Scan for the cell matching the given text and deliver its (X, Y) coordinate at center. 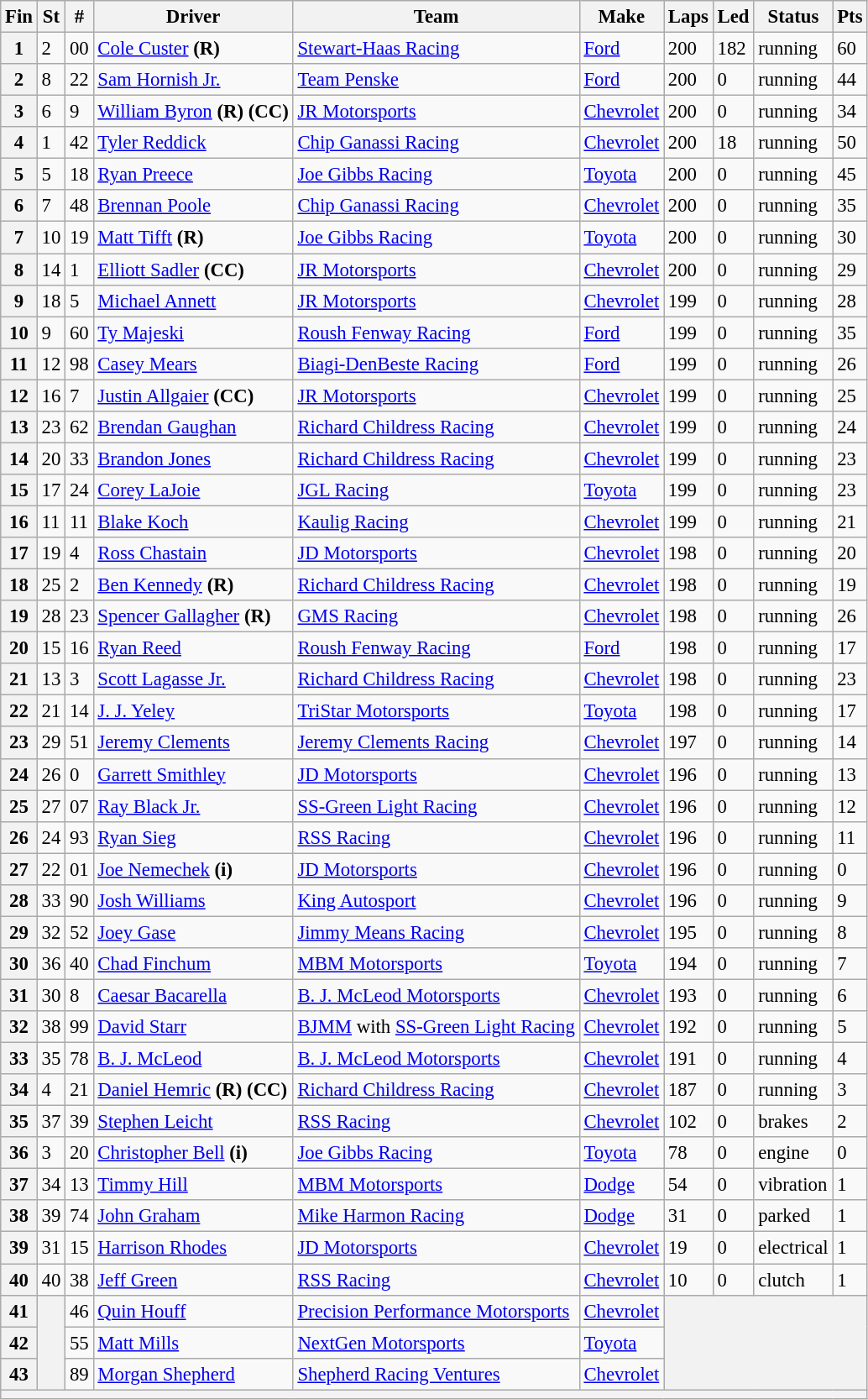
192 (688, 1027)
Harrison Rhodes (193, 1248)
Elliott Sadler (CC) (193, 270)
Matt Tifft (R) (193, 238)
electrical (793, 1248)
52 (79, 932)
GMS Racing (437, 616)
# (79, 17)
Jeremy Clements Racing (437, 743)
74 (79, 1217)
Biagi-DenBeste Racing (437, 364)
engine (793, 1153)
Ben Kennedy (R) (193, 585)
191 (688, 1059)
Spencer Gallagher (R) (193, 616)
Justin Allgaier (CC) (193, 396)
99 (79, 1027)
Scott Lagasse Jr. (193, 679)
43 (19, 1374)
Ross Chastain (193, 553)
NextGen Motorsports (437, 1343)
62 (79, 427)
Timmy Hill (193, 1185)
Joey Gase (193, 932)
Brandon Jones (193, 458)
55 (79, 1343)
89 (79, 1374)
Ryan Reed (193, 648)
Michael Annett (193, 301)
TriStar Motorsports (437, 711)
07 (79, 806)
Josh Williams (193, 901)
45 (850, 175)
parked (793, 1217)
Quin Houff (193, 1311)
Stewart-Haas Racing (437, 49)
Cole Custer (R) (193, 49)
Fin (19, 17)
Jeff Green (193, 1280)
William Byron (R) (CC) (193, 112)
St (50, 17)
48 (79, 206)
Kaulig Racing (437, 521)
Shepherd Racing Ventures (437, 1374)
vibration (793, 1185)
B. J. McLeod (193, 1059)
Brennan Poole (193, 206)
Blake Koch (193, 521)
182 (734, 49)
Laps (688, 17)
Garrett Smithley (193, 774)
194 (688, 964)
Status (793, 17)
195 (688, 932)
54 (688, 1185)
John Graham (193, 1217)
51 (79, 743)
Mike Harmon Racing (437, 1217)
Joe Nemechek (i) (193, 869)
Jimmy Means Racing (437, 932)
Led (734, 17)
Christopher Bell (i) (193, 1153)
Precision Performance Motorsports (437, 1311)
187 (688, 1090)
Daniel Hemric (R) (CC) (193, 1090)
197 (688, 743)
JGL Racing (437, 490)
Chad Finchum (193, 964)
SS-Green Light Racing (437, 806)
Jeremy Clements (193, 743)
193 (688, 995)
46 (79, 1311)
Pts (850, 17)
Stephen Leicht (193, 1122)
Sam Hornish Jr. (193, 80)
Tyler Reddick (193, 143)
clutch (793, 1280)
Ty Majeski (193, 333)
Make (621, 17)
44 (850, 80)
Brendan Gaughan (193, 427)
J. J. Yeley (193, 711)
98 (79, 364)
Team (437, 17)
Caesar Bacarella (193, 995)
102 (688, 1122)
brakes (793, 1122)
Ray Black Jr. (193, 806)
00 (79, 49)
Driver (193, 17)
Casey Mears (193, 364)
King Autosport (437, 901)
Corey LaJoie (193, 490)
Team Penske (437, 80)
41 (19, 1311)
BJMM with SS-Green Light Racing (437, 1027)
Morgan Shepherd (193, 1374)
90 (79, 901)
Matt Mills (193, 1343)
93 (79, 837)
50 (850, 143)
David Starr (193, 1027)
01 (79, 869)
Ryan Sieg (193, 837)
Ryan Preece (193, 175)
